Determine the [x, y] coordinate at the center of the cell enclosing the given text.  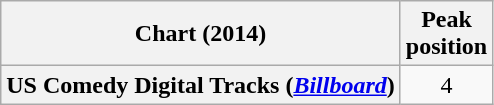
US Comedy Digital Tracks (Billboard) [201, 85]
Chart (2014) [201, 34]
Peakposition [446, 34]
4 [446, 85]
